Search for the cell housing the specified text and yield its (X, Y) center coordinate. 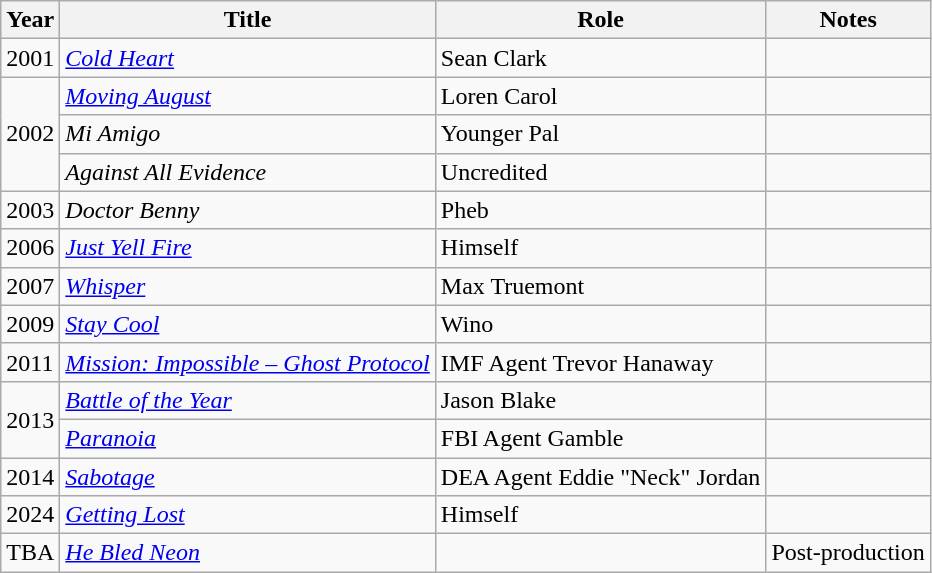
Mi Amigo (248, 134)
2006 (30, 248)
Post-production (848, 553)
Role (600, 20)
Getting Lost (248, 515)
2002 (30, 134)
Cold Heart (248, 58)
Uncredited (600, 172)
IMF Agent Trevor Hanaway (600, 362)
Jason Blake (600, 400)
Whisper (248, 286)
Battle of the Year (248, 400)
2014 (30, 477)
Just Yell Fire (248, 248)
2003 (30, 210)
Year (30, 20)
Stay Cool (248, 324)
Against All Evidence (248, 172)
2011 (30, 362)
Sabotage (248, 477)
Moving August (248, 96)
2024 (30, 515)
Paranoia (248, 438)
FBI Agent Gamble (600, 438)
TBA (30, 553)
2007 (30, 286)
Mission: Impossible – Ghost Protocol (248, 362)
2009 (30, 324)
Max Truemont (600, 286)
DEA Agent Eddie "Neck" Jordan (600, 477)
He Bled Neon (248, 553)
Sean Clark (600, 58)
Title (248, 20)
Pheb (600, 210)
Doctor Benny (248, 210)
Younger Pal (600, 134)
2013 (30, 419)
Loren Carol (600, 96)
Wino (600, 324)
2001 (30, 58)
Notes (848, 20)
